Find where the given text appears and provide that cell's center as (x, y) coordinate. 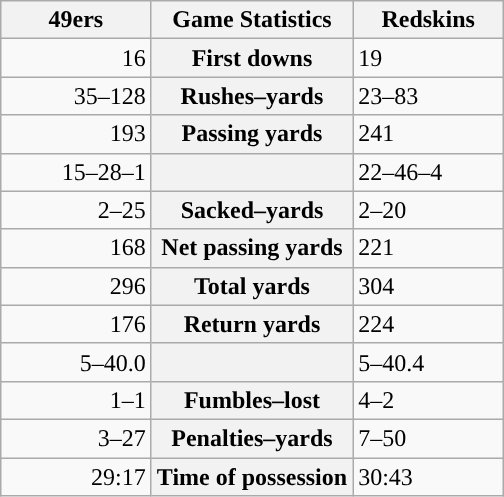
176 (76, 324)
2–25 (76, 210)
3–27 (76, 438)
19 (428, 58)
5–40.0 (76, 362)
Return yards (252, 324)
5–40.4 (428, 362)
224 (428, 324)
First downs (252, 58)
4–2 (428, 400)
Time of possession (252, 477)
296 (76, 286)
Passing yards (252, 134)
30:43 (428, 477)
Net passing yards (252, 248)
168 (76, 248)
1–1 (76, 400)
Redskins (428, 20)
241 (428, 134)
16 (76, 58)
15–28–1 (76, 172)
49ers (76, 20)
Fumbles–lost (252, 400)
22–46–4 (428, 172)
29:17 (76, 477)
Game Statistics (252, 20)
304 (428, 286)
23–83 (428, 96)
221 (428, 248)
Sacked–yards (252, 210)
7–50 (428, 438)
2–20 (428, 210)
35–128 (76, 96)
Penalties–yards (252, 438)
193 (76, 134)
Rushes–yards (252, 96)
Total yards (252, 286)
